Determine the (x, y) coordinate at the center of the cell enclosing the given text.  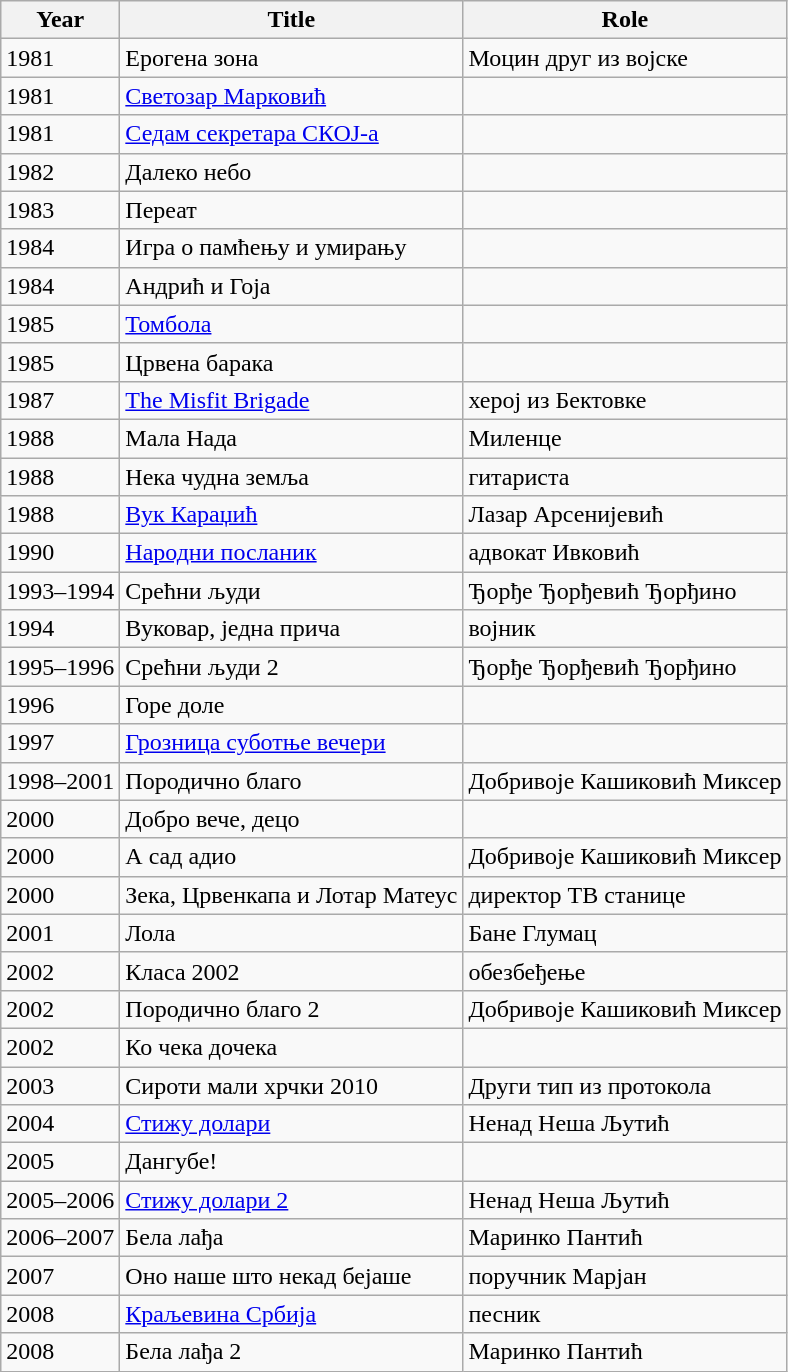
Оно наше што некад бејаше (292, 1276)
Породично благо (292, 781)
1995–1996 (60, 667)
Сироти мали хрчки 2010 (292, 1085)
Нека чудна земља (292, 477)
Краљевина Србија (292, 1314)
поручник Марјан (625, 1276)
Дангубе! (292, 1162)
Седам секретара СКОЈ-а (292, 134)
Бела лађа (292, 1238)
2005 (60, 1162)
2001 (60, 933)
Добро вече, децо (292, 819)
Бела лађа 2 (292, 1352)
2004 (60, 1124)
Лола (292, 933)
Моцин друг из војске (625, 58)
Срећни људи (292, 591)
адвокат Ивковић (625, 553)
гитариста (625, 477)
Томбола (292, 324)
Андрић и Гоја (292, 286)
Лазар Арсенијевић (625, 515)
Срећни људи 2 (292, 667)
The Misfit Brigade (292, 400)
Грозница суботње вечери (292, 743)
Стижу долари (292, 1124)
Мала Нада (292, 438)
директор ТВ станице (625, 895)
Светозар Марковић (292, 96)
1993–1994 (60, 591)
Title (292, 20)
војник (625, 629)
обезбеђење (625, 971)
2007 (60, 1276)
Ерогена зона (292, 58)
А сад адио (292, 857)
1994 (60, 629)
2006–2007 (60, 1238)
Вуковар, једна прича (292, 629)
2005–2006 (60, 1200)
Горе доле (292, 705)
Переат (292, 210)
песник (625, 1314)
2003 (60, 1085)
Црвена барака (292, 362)
Стижу долари 2 (292, 1200)
Игра о памћењу и умирању (292, 248)
Далеко небо (292, 172)
Year (60, 20)
Role (625, 20)
1990 (60, 553)
Бане Глумац (625, 933)
1998–2001 (60, 781)
херој из Бектовке (625, 400)
Зека, Црвенкапа и Лотар Матеус (292, 895)
1987 (60, 400)
Породично благо 2 (292, 1009)
Други тип из протокола (625, 1085)
1982 (60, 172)
Класа 2002 (292, 971)
Вук Караџић (292, 515)
1983 (60, 210)
1996 (60, 705)
Миленце (625, 438)
Ко чека дочека (292, 1047)
Народни посланик (292, 553)
1997 (60, 743)
